Detect which cell encompasses the target text, then output its (X, Y) center coordinate. 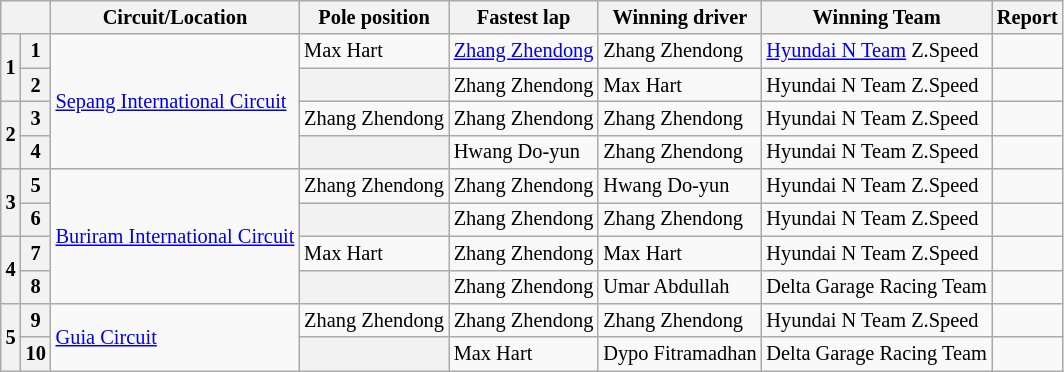
Report (1028, 17)
6 (36, 219)
Circuit/Location (176, 17)
Winning Team (876, 17)
Fastest lap (524, 17)
Buriram International Circuit (176, 236)
Dypo Fitramadhan (680, 354)
Winning driver (680, 17)
8 (36, 287)
Sepang International Circuit (176, 102)
10 (36, 354)
9 (36, 320)
Pole position (374, 17)
7 (36, 253)
Umar Abdullah (680, 287)
Guia Circuit (176, 336)
